Search for the cell housing the specified text and yield its (x, y) center coordinate. 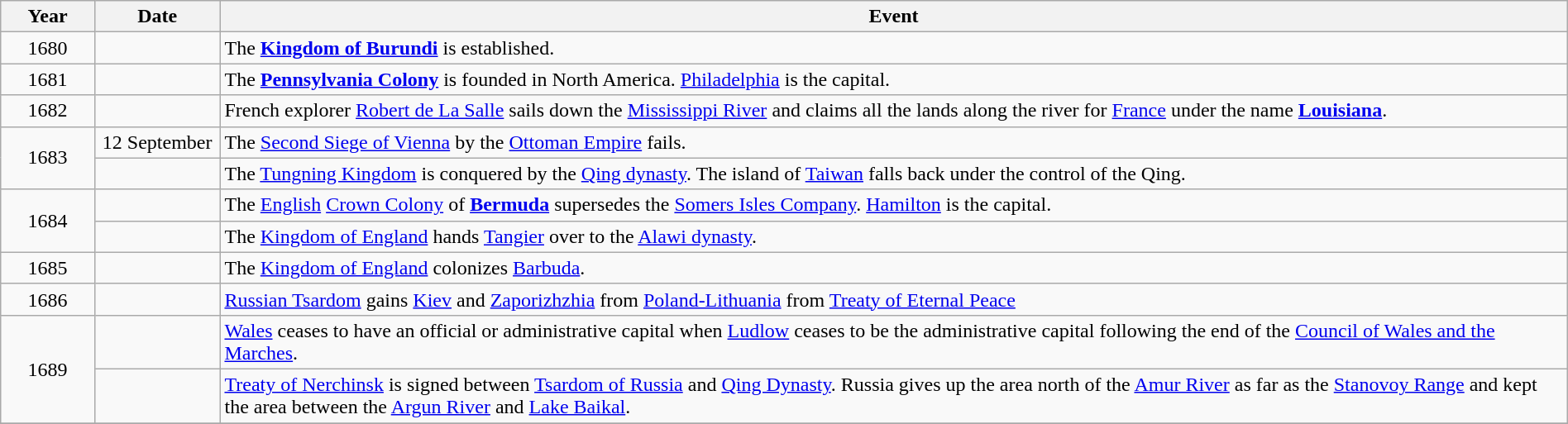
The English Crown Colony of Bermuda supersedes the Somers Isles Company. Hamilton is the capital. (893, 205)
The Tungning Kingdom is conquered by the Qing dynasty. The island of Taiwan falls back under the control of the Qing. (893, 174)
French explorer Robert de La Salle sails down the Mississippi River and claims all the lands along the river for France under the name Louisiana. (893, 111)
The Kingdom of Burundi is established. (893, 48)
Event (893, 17)
The Pennsylvania Colony is founded in North America. Philadelphia is the capital. (893, 79)
1683 (48, 158)
1685 (48, 268)
1680 (48, 48)
Russian Tsardom gains Kiev and Zaporizhzhia from Poland-Lithuania from Treaty of Eternal Peace (893, 299)
Date (157, 17)
The Kingdom of England hands Tangier over to the Alawi dynasty. (893, 236)
1689 (48, 369)
12 September (157, 142)
Year (48, 17)
1681 (48, 79)
1686 (48, 299)
1682 (48, 111)
The Kingdom of England colonizes Barbuda. (893, 268)
The Second Siege of Vienna by the Ottoman Empire fails. (893, 142)
1684 (48, 221)
